Search for the cell housing the specified text and yield its [X, Y] center coordinate. 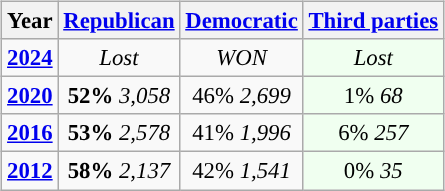
0% 35 [373, 171]
Year [30, 21]
41% 1,996 [242, 133]
2020 [30, 96]
1% 68 [373, 96]
Third parties [373, 21]
2024 [30, 58]
53% 2,578 [119, 133]
2016 [30, 133]
52% 3,058 [119, 96]
2012 [30, 171]
46% 2,699 [242, 96]
Democratic [242, 21]
42% 1,541 [242, 171]
WON [242, 58]
6% 257 [373, 133]
Republican [119, 21]
58% 2,137 [119, 171]
